Return [x, y] of the center of cell containing provided text 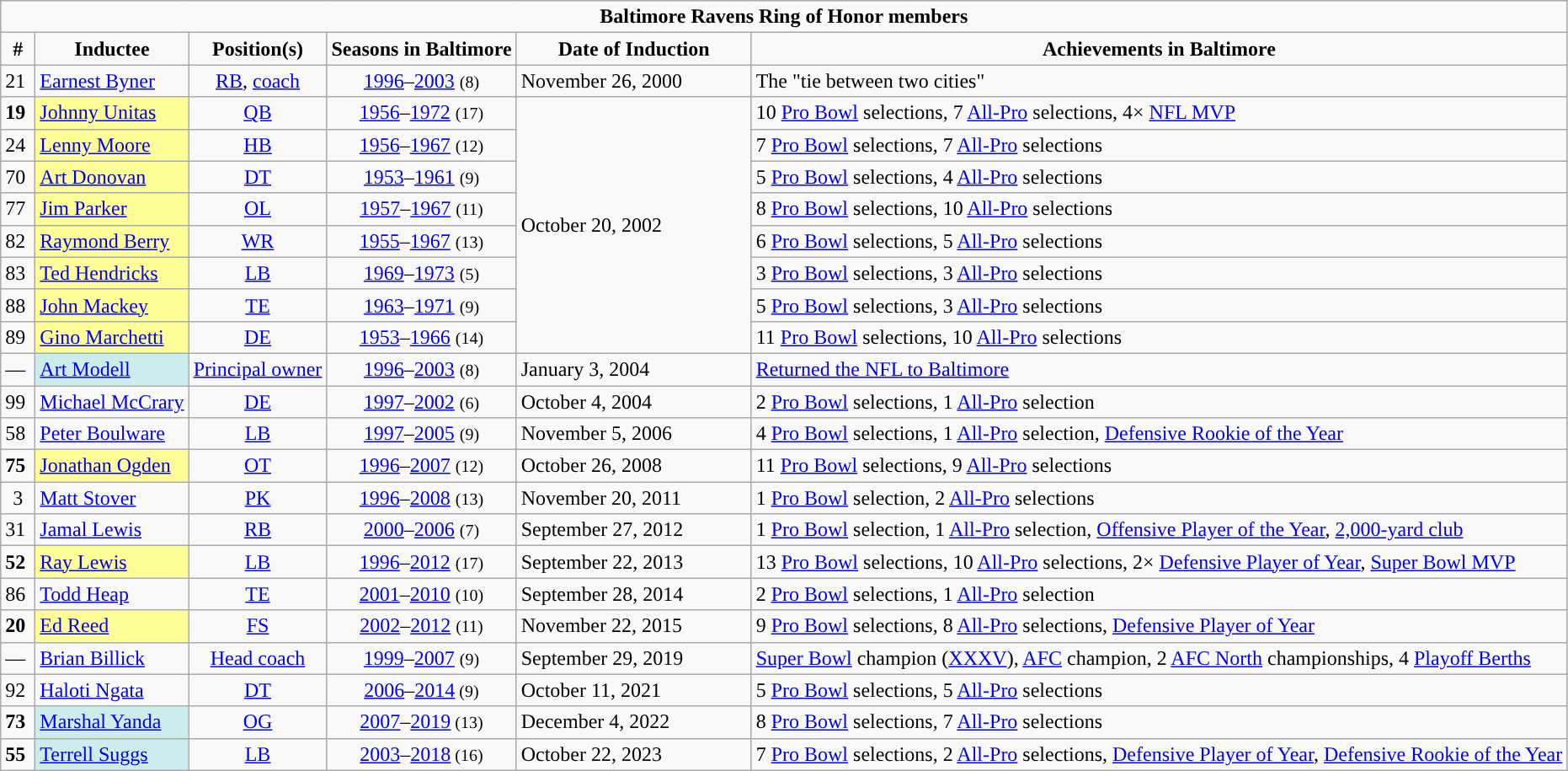
# [19, 49]
1999–2007 (9) [421, 658]
The "tie between two cities" [1159, 81]
WR [258, 241]
1997–2002 (6) [421, 402]
5 Pro Bowl selections, 4 All-Pro selections [1159, 177]
Returned the NFL to Baltimore [1159, 369]
Terrell Suggs [112, 754]
Lenny Moore [112, 145]
RB [258, 530]
FS [258, 626]
7 Pro Bowl selections, 2 All-Pro selections, Defensive Player of Year, Defensive Rookie of the Year [1159, 754]
OL [258, 209]
Achievements in Baltimore [1159, 49]
52 [19, 562]
Art Modell [112, 369]
86 [19, 594]
September 27, 2012 [633, 530]
Date of Induction [633, 49]
September 28, 2014 [633, 594]
Gino Marchetti [112, 337]
10 Pro Bowl selections, 7 All-Pro selections, 4× NFL MVP [1159, 113]
October 20, 2002 [633, 225]
83 [19, 273]
October 22, 2023 [633, 754]
Super Bowl champion (XXXV), AFC champion, 2 AFC North championships, 4 Playoff Berths [1159, 658]
11 Pro Bowl selections, 9 All-Pro selections [1159, 466]
99 [19, 402]
6 Pro Bowl selections, 5 All-Pro selections [1159, 241]
January 3, 2004 [633, 369]
Art Donovan [112, 177]
8 Pro Bowl selections, 10 All-Pro selections [1159, 209]
OG [258, 722]
1996–2008 (13) [421, 498]
5 Pro Bowl selections, 3 All-Pro selections [1159, 305]
55 [19, 754]
October 11, 2021 [633, 690]
Matt Stover [112, 498]
PK [258, 498]
John Mackey [112, 305]
Seasons in Baltimore [421, 49]
Inductee [112, 49]
1955–1967 (13) [421, 241]
58 [19, 434]
OT [258, 466]
2007–2019 (13) [421, 722]
November 20, 2011 [633, 498]
Michael McCrary [112, 402]
2000–2006 (7) [421, 530]
88 [19, 305]
November 5, 2006 [633, 434]
Head coach [258, 658]
Ray Lewis [112, 562]
September 22, 2013 [633, 562]
November 22, 2015 [633, 626]
21 [19, 81]
1963–1971 (9) [421, 305]
1953–1966 (14) [421, 337]
1956–1972 (17) [421, 113]
1969–1973 (5) [421, 273]
September 29, 2019 [633, 658]
2002–2012 (11) [421, 626]
8 Pro Bowl selections, 7 All-Pro selections [1159, 722]
1953–1961 (9) [421, 177]
Todd Heap [112, 594]
Principal owner [258, 369]
Jonathan Ogden [112, 466]
11 Pro Bowl selections, 10 All-Pro selections [1159, 337]
1 Pro Bowl selection, 1 All-Pro selection, Offensive Player of the Year, 2,000-yard club [1159, 530]
Ed Reed [112, 626]
Jim Parker [112, 209]
Haloti Ngata [112, 690]
2003–2018 (16) [421, 754]
77 [19, 209]
4 Pro Bowl selections, 1 All-Pro selection, Defensive Rookie of the Year [1159, 434]
QB [258, 113]
1 Pro Bowl selection, 2 All-Pro selections [1159, 498]
Position(s) [258, 49]
October 4, 2004 [633, 402]
5 Pro Bowl selections, 5 All-Pro selections [1159, 690]
Ted Hendricks [112, 273]
3 Pro Bowl selections, 3 All-Pro selections [1159, 273]
Johnny Unitas [112, 113]
82 [19, 241]
2001–2010 (10) [421, 594]
October 26, 2008 [633, 466]
HB [258, 145]
Jamal Lewis [112, 530]
9 Pro Bowl selections, 8 All-Pro selections, Defensive Player of Year [1159, 626]
Baltimore Ravens Ring of Honor members [784, 17]
RB, coach [258, 81]
Peter Boulware [112, 434]
November 26, 2000 [633, 81]
75 [19, 466]
Marshal Yanda [112, 722]
19 [19, 113]
73 [19, 722]
1996–2012 (17) [421, 562]
1957–1967 (11) [421, 209]
December 4, 2022 [633, 722]
1997–2005 (9) [421, 434]
24 [19, 145]
Brian Billick [112, 658]
Raymond Berry [112, 241]
31 [19, 530]
70 [19, 177]
1996–2007 (12) [421, 466]
89 [19, 337]
3 [19, 498]
1956–1967 (12) [421, 145]
Earnest Byner [112, 81]
2006–2014 (9) [421, 690]
7 Pro Bowl selections, 7 All-Pro selections [1159, 145]
13 Pro Bowl selections, 10 All-Pro selections, 2× Defensive Player of Year, Super Bowl MVP [1159, 562]
20 [19, 626]
92 [19, 690]
